From the cell containing the given text, extract its center point as [X, Y] coordinate. 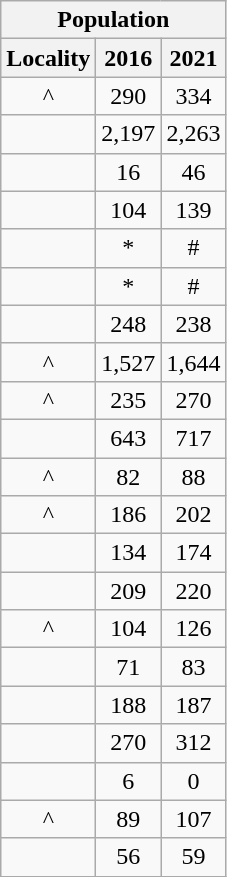
0 [194, 781]
1,527 [128, 362]
290 [128, 96]
312 [194, 743]
2,263 [194, 134]
717 [194, 438]
2021 [194, 58]
238 [194, 324]
134 [128, 553]
139 [194, 210]
643 [128, 438]
174 [194, 553]
59 [194, 857]
6 [128, 781]
82 [128, 477]
248 [128, 324]
46 [194, 172]
107 [194, 819]
89 [128, 819]
2016 [128, 58]
Locality [48, 58]
209 [128, 591]
187 [194, 705]
2,197 [128, 134]
Population [114, 20]
334 [194, 96]
71 [128, 667]
126 [194, 629]
1,644 [194, 362]
202 [194, 515]
88 [194, 477]
235 [128, 400]
56 [128, 857]
83 [194, 667]
188 [128, 705]
16 [128, 172]
220 [194, 591]
186 [128, 515]
